Search for the cell housing the specified text and yield its (x, y) center coordinate. 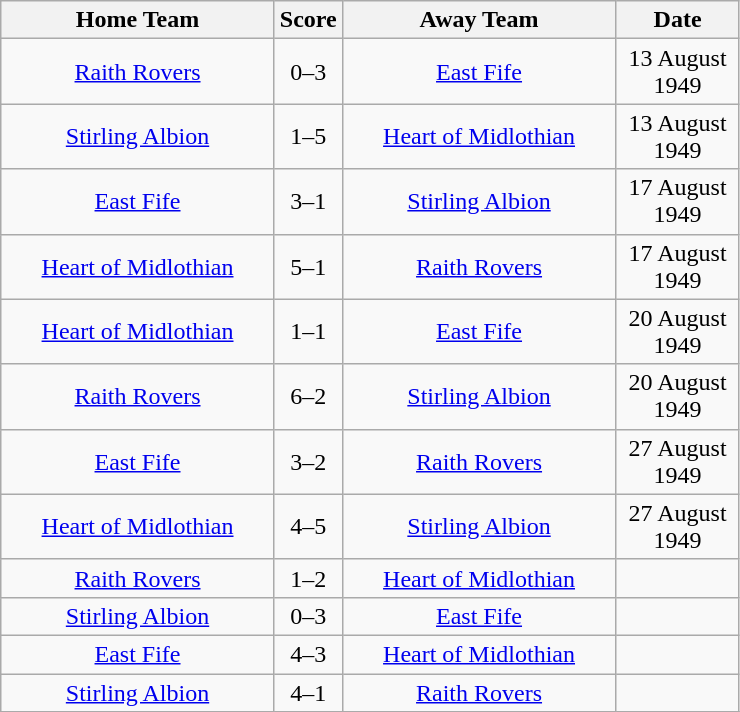
6–2 (308, 396)
1–1 (308, 332)
4–3 (308, 654)
Away Team (479, 20)
3–2 (308, 462)
Score (308, 20)
1–2 (308, 578)
Home Team (138, 20)
1–5 (308, 136)
3–1 (308, 202)
5–1 (308, 266)
4–1 (308, 693)
Date (678, 20)
4–5 (308, 526)
